Capture the cell that displays the provided text and extract its [x, y] central coordinate. 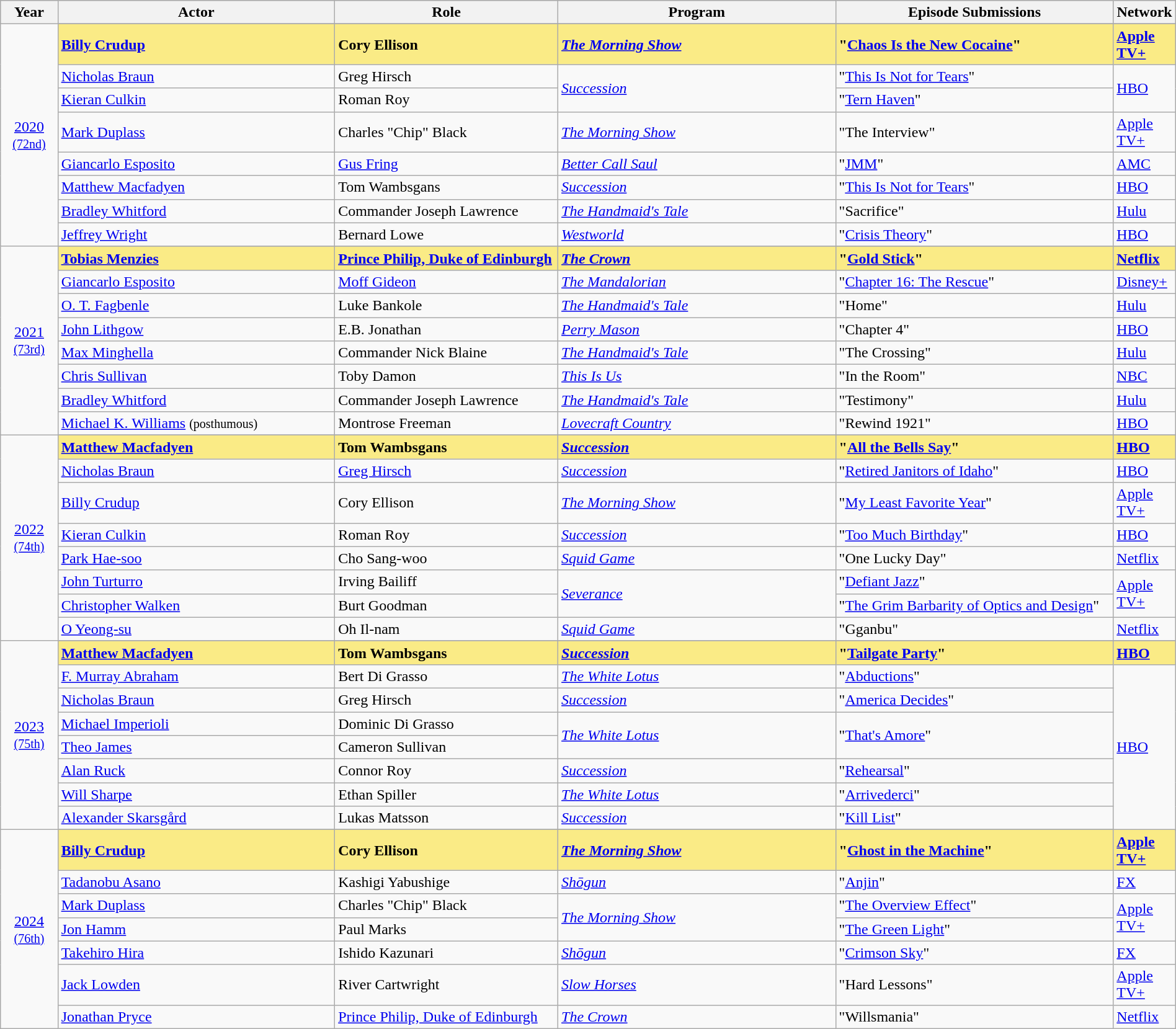
Slow Horses [697, 985]
Kashigi Yabushige [447, 882]
2022(74th) [29, 538]
"Ghost in the Machine" [974, 850]
"Rehearsal" [974, 771]
Alan Ruck [196, 771]
Connor Roy [447, 771]
Theo James [196, 747]
"The Interview" [974, 131]
Cameron Sullivan [447, 747]
E.B. Jonathan [447, 329]
"JMM" [974, 164]
"Gold Stick" [974, 258]
The Mandalorian [697, 282]
"Arrivederci" [974, 795]
Program [697, 12]
Burt Goodman [447, 605]
Chris Sullivan [196, 376]
Will Sharpe [196, 795]
Paul Marks [447, 929]
"The Overview Effect" [974, 906]
Episode Submissions [974, 12]
Commander Nick Blaine [447, 353]
"That's Amore" [974, 736]
Bert Di Grasso [447, 676]
"America Decides" [974, 700]
Alexander Skarsgård [196, 818]
"Anjin" [974, 882]
Disney+ [1144, 282]
Toby Damon [447, 376]
O Yeong-su [196, 629]
"Tern Haven" [974, 100]
2021(73rd) [29, 341]
"In the Room" [974, 376]
"The Grim Barbarity of Optics and Design" [974, 605]
River Cartwright [447, 985]
"Sacrifice" [974, 211]
This Is Us [697, 376]
AMC [1144, 164]
"One Lucky Day" [974, 558]
2020(72nd) [29, 135]
Jon Hamm [196, 929]
Max Minghella [196, 353]
John Lithgow [196, 329]
"The Green Light" [974, 929]
Jack Lowden [196, 985]
Moff Gideon [447, 282]
Luke Bankole [447, 305]
Jeffrey Wright [196, 234]
Takehiro Hira [196, 953]
Michael Imperioli [196, 724]
Westworld [697, 234]
Oh Il-nam [447, 629]
Tadanobu Asano [196, 882]
Michael K. Williams (posthumous) [196, 424]
NBC [1144, 376]
"Crisis Theory" [974, 234]
"All the Bells Say" [974, 447]
"Chaos Is the New Cocaine" [974, 45]
"Testimony" [974, 400]
"Defiant Jazz" [974, 582]
"Gganbu" [974, 629]
Cho Sang-woo [447, 558]
"The Crossing" [974, 353]
Better Call Saul [697, 164]
Jonathan Pryce [196, 1017]
Severance [697, 594]
Lovecraft Country [697, 424]
"Chapter 4" [974, 329]
"Tailgate Party" [974, 653]
Lukas Matsson [447, 818]
2024(76th) [29, 929]
2023(75th) [29, 735]
Irving Bailiff [447, 582]
"My Least Favorite Year" [974, 502]
"Retired Janitors of Idaho" [974, 471]
"Crimson Sky" [974, 953]
Montrose Freeman [447, 424]
Christopher Walken [196, 605]
Year [29, 12]
Role [447, 12]
Dominic Di Grasso [447, 724]
O. T. Fagbenle [196, 305]
"Kill List" [974, 818]
"Rewind 1921" [974, 424]
Tobias Menzies [196, 258]
"Hard Lessons" [974, 985]
"Too Much Birthday" [974, 535]
Ishido Kazunari [447, 953]
Perry Mason [697, 329]
"Abductions" [974, 676]
Park Hae-soo [196, 558]
F. Murray Abraham [196, 676]
Ethan Spiller [447, 795]
"Home" [974, 305]
Bernard Lowe [447, 234]
John Turturro [196, 582]
"Willsmania" [974, 1017]
Gus Fring [447, 164]
Network [1144, 12]
"Chapter 16: The Rescue" [974, 282]
Actor [196, 12]
